Return (X, Y) of the center of cell containing provided text 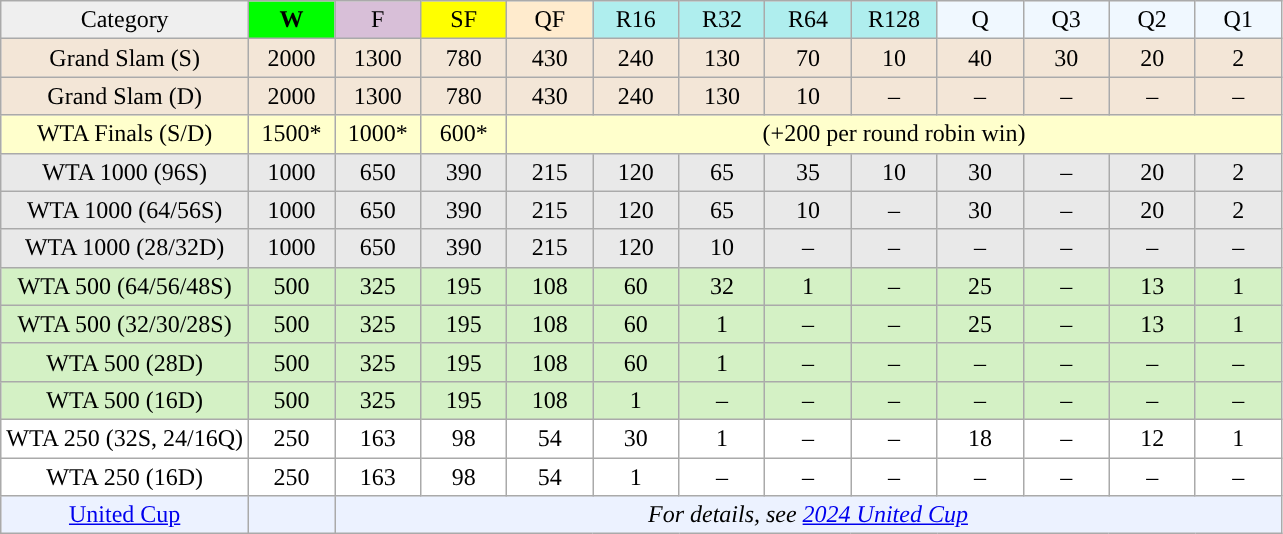
600* (464, 134)
QF (550, 20)
Category (125, 20)
R16 (636, 20)
18 (980, 438)
WTA 500 (64/56/48S) (125, 286)
R32 (722, 20)
F (378, 20)
Q3 (1066, 20)
WTA 1000 (64/56S) (125, 210)
WTA 250 (32S, 24/16Q) (125, 438)
WTA Finals (S/D) (125, 134)
1500* (292, 134)
United Cup (125, 515)
Q (980, 20)
70 (808, 58)
1000* (378, 134)
12 (1152, 438)
WTA 1000 (28/32D) (125, 248)
W (292, 20)
R64 (808, 20)
WTA 500 (28D) (125, 362)
(+200 per round robin win) (894, 134)
WTA 500 (16D) (125, 400)
WTA 500 (32/30/28S) (125, 324)
Grand Slam (D) (125, 96)
Q2 (1152, 20)
40 (980, 58)
WTA 1000 (96S) (125, 172)
For details, see 2024 United Cup (808, 515)
35 (808, 172)
SF (464, 20)
WTA 250 (16D) (125, 477)
Grand Slam (S) (125, 58)
Q1 (1238, 20)
R128 (894, 20)
32 (722, 286)
